Provide the [x, y] coordinate of the cell's center where the given text is located.  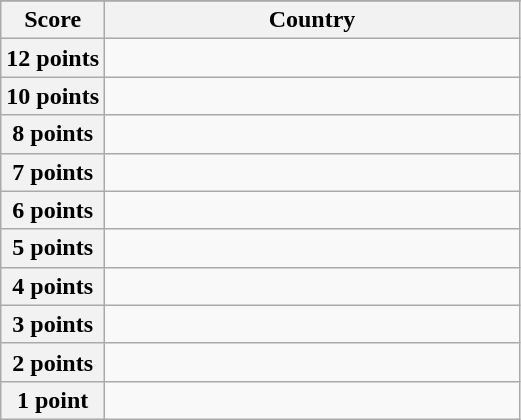
10 points [53, 96]
1 point [53, 400]
2 points [53, 362]
7 points [53, 172]
3 points [53, 324]
6 points [53, 210]
5 points [53, 248]
8 points [53, 134]
Country [312, 20]
Score [53, 20]
4 points [53, 286]
12 points [53, 58]
